Output the [x, y] coordinate of the center of the cell containing the given text.  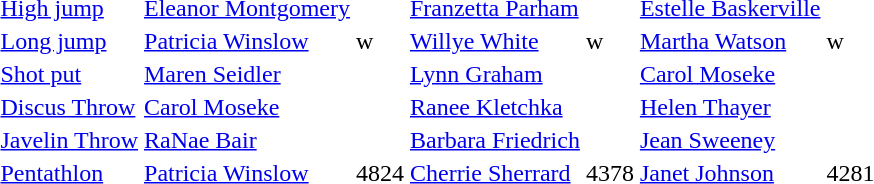
Jean Sweeney [730, 140]
Ranee Kletchka [494, 107]
Barbara Friedrich [494, 140]
Willye White [494, 41]
Lynn Graham [494, 74]
Helen Thayer [730, 107]
Maren Seidler [248, 74]
RaNae Bair [248, 140]
Patricia Winslow [248, 41]
Martha Watson [730, 41]
